Locate the cell with the specified text and output its [X, Y] center coordinate. 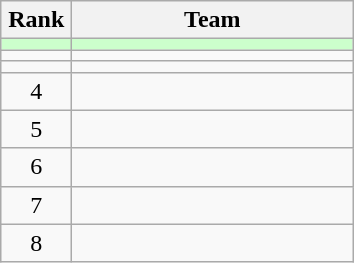
6 [36, 167]
Rank [36, 20]
5 [36, 129]
4 [36, 91]
Team [212, 20]
8 [36, 243]
7 [36, 205]
